Extract the [x, y] coordinate from the center of the cell holding the provided text.  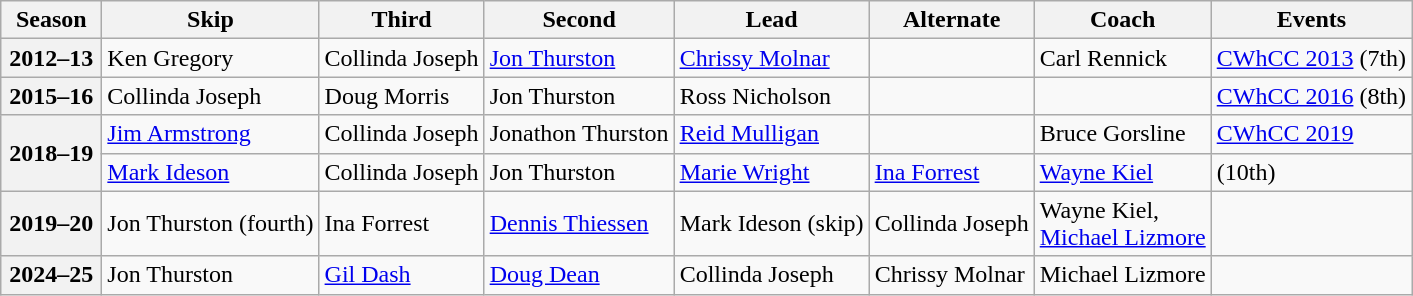
Third [402, 20]
Ross Nicholson [772, 96]
Jonathon Thurston [579, 134]
Gil Dash [402, 275]
Doug Morris [402, 96]
CWhCC 2016 (8th) [1311, 96]
Mark Ideson (skip) [772, 224]
2019–20 [52, 224]
Jon Thurston (fourth) [210, 224]
Wayne Kiel,Michael Lizmore [1122, 224]
Lead [772, 20]
2015–16 [52, 96]
Bruce Gorsline [1122, 134]
2012–13 [52, 58]
2018–19 [52, 153]
(10th) [1311, 172]
Jim Armstrong [210, 134]
Wayne Kiel [1122, 172]
Marie Wright [772, 172]
CWhCC 2019 [1311, 134]
Dennis Thiessen [579, 224]
Skip [210, 20]
Carl Rennick [1122, 58]
Season [52, 20]
Doug Dean [579, 275]
Reid Mulligan [772, 134]
Alternate [952, 20]
Michael Lizmore [1122, 275]
CWhCC 2013 (7th) [1311, 58]
Ken Gregory [210, 58]
Second [579, 20]
Coach [1122, 20]
2024–25 [52, 275]
Mark Ideson [210, 172]
Events [1311, 20]
